Locate the cell with the specified text and output its [X, Y] center coordinate. 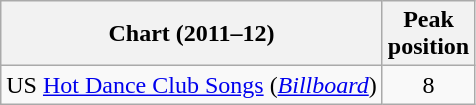
US Hot Dance Club Songs (Billboard) [192, 85]
Peakposition [428, 34]
8 [428, 85]
Chart (2011–12) [192, 34]
